For the text-containing cell, return its midpoint in [X, Y] coordinate format. 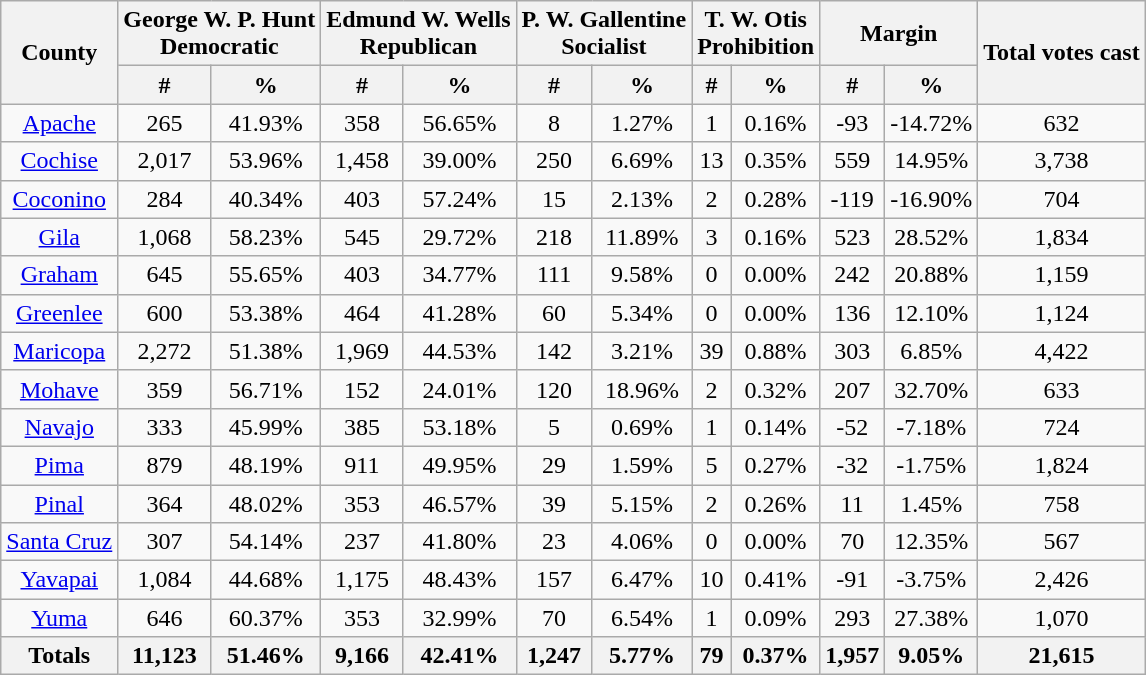
Yavapai [60, 580]
23 [554, 542]
60 [554, 313]
293 [852, 618]
5.34% [642, 313]
303 [852, 351]
152 [362, 389]
-16.90% [932, 199]
32.70% [932, 389]
11 [852, 503]
53.96% [266, 161]
1,070 [1062, 618]
60.37% [266, 618]
48.43% [460, 580]
1,957 [852, 656]
Pima [60, 465]
34.77% [460, 275]
Pinal [60, 503]
1,969 [362, 351]
13 [712, 161]
1,159 [1062, 275]
42.41% [460, 656]
545 [362, 237]
Margin [899, 34]
27.38% [932, 618]
12.10% [932, 313]
9,166 [362, 656]
-14.72% [932, 123]
Apache [60, 123]
48.19% [266, 465]
464 [362, 313]
911 [362, 465]
250 [554, 161]
1,834 [1062, 237]
1.27% [642, 123]
1.59% [642, 465]
Graham [60, 275]
5.15% [642, 503]
358 [362, 123]
Yuma [60, 618]
600 [164, 313]
Coconino [60, 199]
-93 [852, 123]
Navajo [60, 427]
Totals [60, 656]
28.52% [932, 237]
21,615 [1062, 656]
-91 [852, 580]
136 [852, 313]
0.69% [642, 427]
Mohave [60, 389]
0.37% [776, 656]
0.32% [776, 389]
12.35% [932, 542]
758 [1062, 503]
3.21% [642, 351]
0.26% [776, 503]
14.95% [932, 161]
18.96% [642, 389]
48.02% [266, 503]
218 [554, 237]
9.58% [642, 275]
44.53% [460, 351]
3 [712, 237]
157 [554, 580]
51.38% [266, 351]
364 [164, 503]
1,458 [362, 161]
Edmund W. WellsRepublican [418, 34]
53.38% [266, 313]
-32 [852, 465]
237 [362, 542]
41.80% [460, 542]
Total votes cast [1062, 52]
6.85% [932, 351]
1,175 [362, 580]
704 [1062, 199]
3,738 [1062, 161]
333 [164, 427]
523 [852, 237]
41.28% [460, 313]
111 [554, 275]
1,824 [1062, 465]
646 [164, 618]
1,124 [1062, 313]
207 [852, 389]
45.99% [266, 427]
10 [712, 580]
0.35% [776, 161]
2,426 [1062, 580]
2,272 [164, 351]
265 [164, 123]
6.69% [642, 161]
6.54% [642, 618]
632 [1062, 123]
645 [164, 275]
29 [554, 465]
724 [1062, 427]
20.88% [932, 275]
284 [164, 199]
29.72% [460, 237]
George W. P. HuntDemocratic [220, 34]
40.34% [266, 199]
Maricopa [60, 351]
1,068 [164, 237]
11.89% [642, 237]
51.46% [266, 656]
2.13% [642, 199]
0.27% [776, 465]
0.41% [776, 580]
79 [712, 656]
1,084 [164, 580]
County [60, 52]
-52 [852, 427]
120 [554, 389]
879 [164, 465]
9.05% [932, 656]
142 [554, 351]
242 [852, 275]
41.93% [266, 123]
T. W. OtisProhibition [756, 34]
58.23% [266, 237]
567 [1062, 542]
0.28% [776, 199]
32.99% [460, 618]
-3.75% [932, 580]
Greenlee [60, 313]
1,247 [554, 656]
0.14% [776, 427]
385 [362, 427]
Gila [60, 237]
Santa Cruz [60, 542]
6.47% [642, 580]
4,422 [1062, 351]
559 [852, 161]
44.68% [266, 580]
55.65% [266, 275]
P. W. GallentineSocialist [604, 34]
46.57% [460, 503]
-1.75% [932, 465]
0.09% [776, 618]
49.95% [460, 465]
39.00% [460, 161]
56.65% [460, 123]
24.01% [460, 389]
359 [164, 389]
0.88% [776, 351]
-119 [852, 199]
5.77% [642, 656]
4.06% [642, 542]
2,017 [164, 161]
633 [1062, 389]
307 [164, 542]
15 [554, 199]
11,123 [164, 656]
-7.18% [932, 427]
8 [554, 123]
56.71% [266, 389]
53.18% [460, 427]
1.45% [932, 503]
57.24% [460, 199]
54.14% [266, 542]
Cochise [60, 161]
